For the text-containing cell, return its midpoint in [x, y] coordinate format. 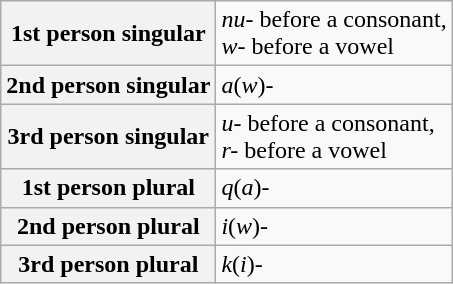
u- before a consonant,r- before a vowel [334, 136]
q(a)- [334, 188]
i(w)- [334, 226]
2nd person plural [108, 226]
a(w)- [334, 85]
2nd person singular [108, 85]
3rd person singular [108, 136]
k(i)- [334, 264]
1st person singular [108, 34]
1st person plural [108, 188]
3rd person plural [108, 264]
nu- before a consonant,w- before a vowel [334, 34]
